Output the [X, Y] coordinate of the center of the cell containing the given text.  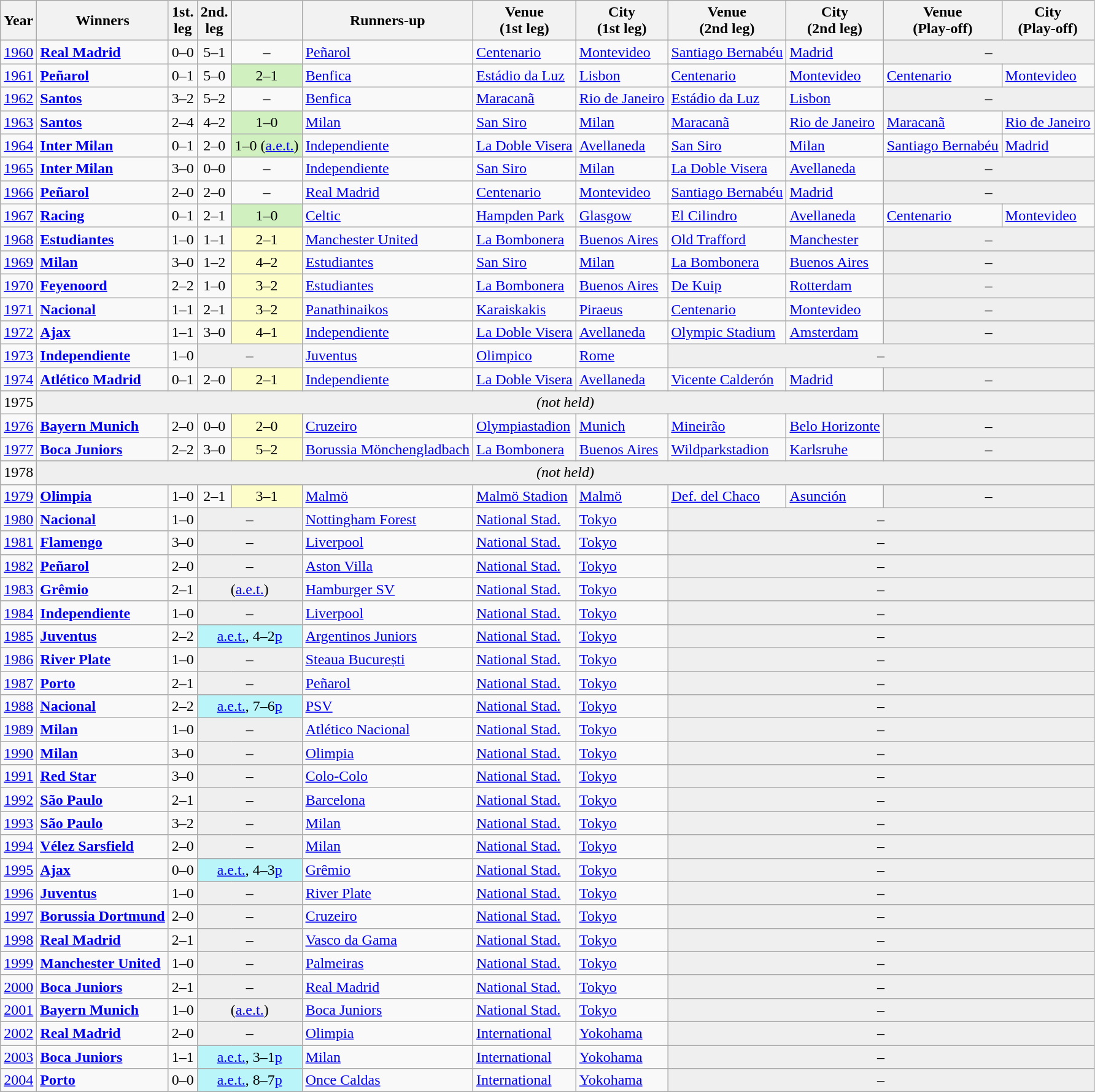
1995 [18, 870]
1997 [18, 916]
2001 [18, 1010]
1967 [18, 215]
Hampden Park [524, 215]
Manchester [835, 239]
1977 [18, 449]
Flamengo [103, 543]
De Kuip [727, 285]
Celtic [387, 215]
Atlético Nacional [387, 730]
a.e.t., 4–2p [249, 636]
1961 [18, 76]
1975 [18, 403]
a.e.t., 3–1p [249, 1056]
Olympiastadion [524, 426]
5–1 [214, 52]
Vélez Sarsfield [103, 846]
2000 [18, 986]
Palmeiras [387, 963]
Olympic Stadium [727, 333]
Glasgow [622, 215]
PSV [387, 707]
1990 [18, 753]
1999 [18, 963]
Nottingham Forest [387, 519]
1–0 (a.e.t.) [266, 145]
Rome [622, 356]
1962 [18, 99]
Winners [103, 21]
1992 [18, 800]
Venue(2nd leg) [727, 21]
Rotterdam [835, 285]
1988 [18, 707]
1968 [18, 239]
1–2 [214, 262]
Barcelona [387, 800]
Old Trafford [727, 239]
Borussia Dortmund [103, 916]
Venue(1st leg) [524, 21]
City(1st leg) [622, 21]
Karaiskakis [524, 309]
Steaua București [387, 659]
Olimpico [524, 356]
Vicente Calderón [727, 379]
Munich [622, 426]
1st.leg [183, 21]
Runners-up [387, 21]
Colo-Colo [387, 776]
1966 [18, 192]
Vasco da Gama [387, 940]
a.e.t., 7–6p [249, 707]
2–4 [183, 122]
Karlsruhe [835, 449]
1976 [18, 426]
City(Play-off) [1048, 21]
1963 [18, 122]
Mineirão [727, 426]
4–1 [266, 333]
1973 [18, 356]
Borussia Mönchengladbach [387, 449]
2nd.leg [214, 21]
1987 [18, 683]
2004 [18, 1080]
Feyenoord [103, 285]
1965 [18, 169]
Hamburger SV [387, 589]
1969 [18, 262]
Asunción [835, 496]
1979 [18, 496]
Wildparkstadion [727, 449]
2002 [18, 1033]
1978 [18, 473]
Once Caldas [387, 1080]
Piraeus [622, 309]
a.e.t., 4–3p [249, 870]
Malmö Stadion [524, 496]
1998 [18, 940]
1994 [18, 846]
1960 [18, 52]
1974 [18, 379]
El Cilindro [727, 215]
1996 [18, 893]
Red Star [103, 776]
1980 [18, 519]
1986 [18, 659]
1971 [18, 309]
1964 [18, 145]
Aston Villa [387, 566]
1982 [18, 566]
Panathinaikos [387, 309]
1981 [18, 543]
1984 [18, 613]
Belo Horizonte [835, 426]
Argentinos Juniors [387, 636]
Atlético Madrid [103, 379]
1970 [18, 285]
City(2nd leg) [835, 21]
2003 [18, 1056]
1972 [18, 333]
Racing [103, 215]
1991 [18, 776]
Amsterdam [835, 333]
Year [18, 21]
1989 [18, 730]
1993 [18, 823]
3–1 [266, 496]
1985 [18, 636]
Def. del Chaco [727, 496]
a.e.t., 8–7p [249, 1080]
5–0 [214, 76]
Venue(Play-off) [943, 21]
1983 [18, 589]
